Search for the cell housing the specified text and yield its [X, Y] center coordinate. 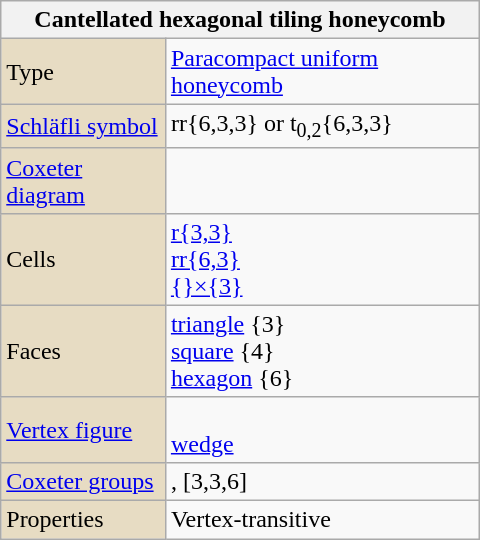
, [3,3,6] [322, 481]
Type [84, 72]
Schläfli symbol [84, 126]
wedge [322, 430]
Faces [84, 351]
rr{6,3,3} or t0,2{6,3,3} [322, 126]
Coxeter diagram [84, 180]
triangle {3}square {4}hexagon {6} [322, 351]
Coxeter groups [84, 481]
Vertex-transitive [322, 520]
r{3,3} rr{6,3} {}×{3} [322, 259]
Cantellated hexagonal tiling honeycomb [240, 20]
Vertex figure [84, 430]
Paracompact uniform honeycomb [322, 72]
Properties [84, 520]
Cells [84, 259]
